Locate the cell with the specified text and output its (x, y) center coordinate. 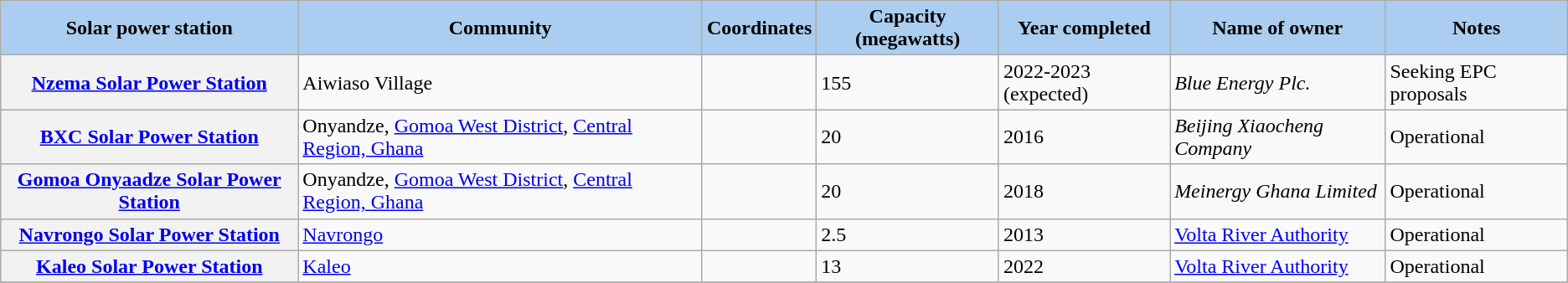
Navrongo Solar Power Station (149, 234)
Community (501, 28)
Capacity (megawatts) (908, 28)
Gomoa Onyaadze Solar Power Station (149, 191)
Solar power station (149, 28)
BXC Solar Power Station (149, 137)
13 (908, 266)
Nzema Solar Power Station (149, 82)
2013 (1084, 234)
Navrongo (501, 234)
Blue Energy Plc. (1278, 82)
Aiwiaso Village (501, 82)
2.5 (908, 234)
Seeking EPC proposals (1476, 82)
Coordinates (759, 28)
155 (908, 82)
2018 (1084, 191)
Notes (1476, 28)
2016 (1084, 137)
Year completed (1084, 28)
Kaleo (501, 266)
Meinergy Ghana Limited (1278, 191)
Beijing Xiaocheng Company (1278, 137)
2022-2023 (expected) (1084, 82)
Kaleo Solar Power Station (149, 266)
2022 (1084, 266)
Name of owner (1278, 28)
